Determine the [X, Y] coordinate at the center of the cell enclosing the given text.  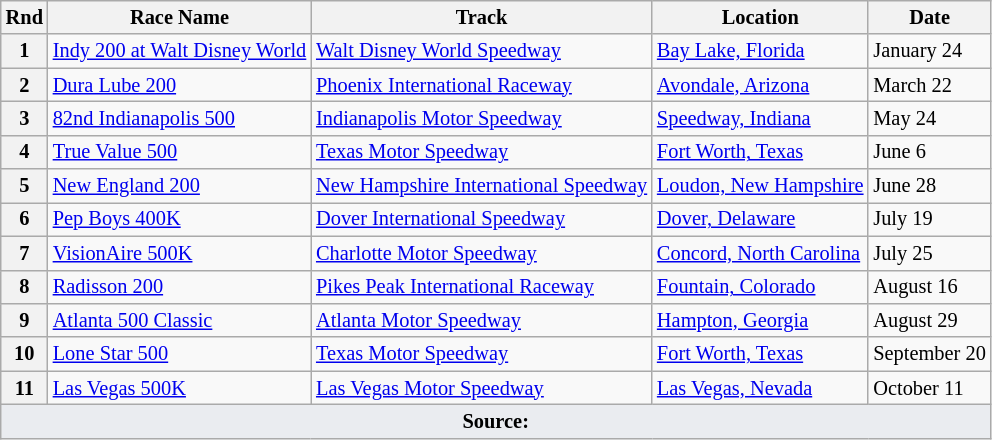
8 [24, 287]
June 6 [929, 152]
Bay Lake, Florida [760, 51]
9 [24, 320]
Avondale, Arizona [760, 85]
Phoenix International Raceway [482, 85]
Walt Disney World Speedway [482, 51]
Speedway, Indiana [760, 118]
Dover International Speedway [482, 219]
March 22 [929, 85]
Charlotte Motor Speedway [482, 253]
July 25 [929, 253]
Date [929, 17]
Location [760, 17]
Race Name [180, 17]
September 20 [929, 354]
11 [24, 388]
1 [24, 51]
Dura Lube 200 [180, 85]
Lone Star 500 [180, 354]
Fountain, Colorado [760, 287]
October 11 [929, 388]
Source: [496, 421]
VisionAire 500K [180, 253]
Hampton, Georgia [760, 320]
Loudon, New Hampshire [760, 186]
Las Vegas, Nevada [760, 388]
August 16 [929, 287]
Concord, North Carolina [760, 253]
7 [24, 253]
August 29 [929, 320]
3 [24, 118]
Indy 200 at Walt Disney World [180, 51]
5 [24, 186]
May 24 [929, 118]
Indianapolis Motor Speedway [482, 118]
10 [24, 354]
Dover, Delaware [760, 219]
Las Vegas Motor Speedway [482, 388]
New England 200 [180, 186]
Pep Boys 400K [180, 219]
Track [482, 17]
Atlanta 500 Classic [180, 320]
June 28 [929, 186]
Atlanta Motor Speedway [482, 320]
2 [24, 85]
Rnd [24, 17]
4 [24, 152]
January 24 [929, 51]
Pikes Peak International Raceway [482, 287]
Las Vegas 500K [180, 388]
True Value 500 [180, 152]
6 [24, 219]
July 19 [929, 219]
Radisson 200 [180, 287]
82nd Indianapolis 500 [180, 118]
New Hampshire International Speedway [482, 186]
